For the text-containing cell, return its midpoint in [X, Y] coordinate format. 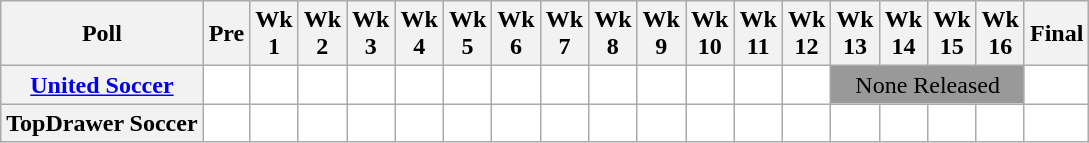
Wk16 [1000, 34]
Wk8 [613, 34]
Wk2 [322, 34]
Wk6 [516, 34]
Wk15 [952, 34]
Wk4 [419, 34]
Wk14 [903, 34]
None Released [928, 85]
Poll [102, 34]
Wk3 [371, 34]
Wk9 [661, 34]
Wk10 [710, 34]
Wk12 [806, 34]
Wk11 [758, 34]
Pre [226, 34]
United Soccer [102, 85]
Final [1056, 34]
TopDrawer Soccer [102, 123]
Wk13 [855, 34]
Wk1 [274, 34]
Wk7 [564, 34]
Wk5 [467, 34]
